Determine the (x, y) coordinate at the center of the cell enclosing the given text.  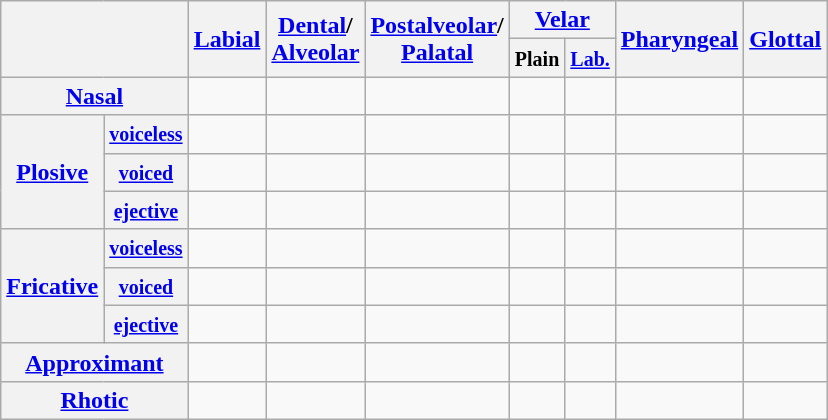
Approximant (94, 362)
Nasal (94, 96)
Plosive (52, 172)
Postalveolar/Palatal (437, 39)
Rhotic (94, 400)
Lab. (590, 58)
Glottal (786, 39)
Pharyngeal (679, 39)
Labial (227, 39)
Dental/Alveolar (316, 39)
Fricative (52, 286)
Plain (537, 58)
Velar (562, 20)
